Identify which cell holds the provided text, then report its [X, Y] central coordinate. 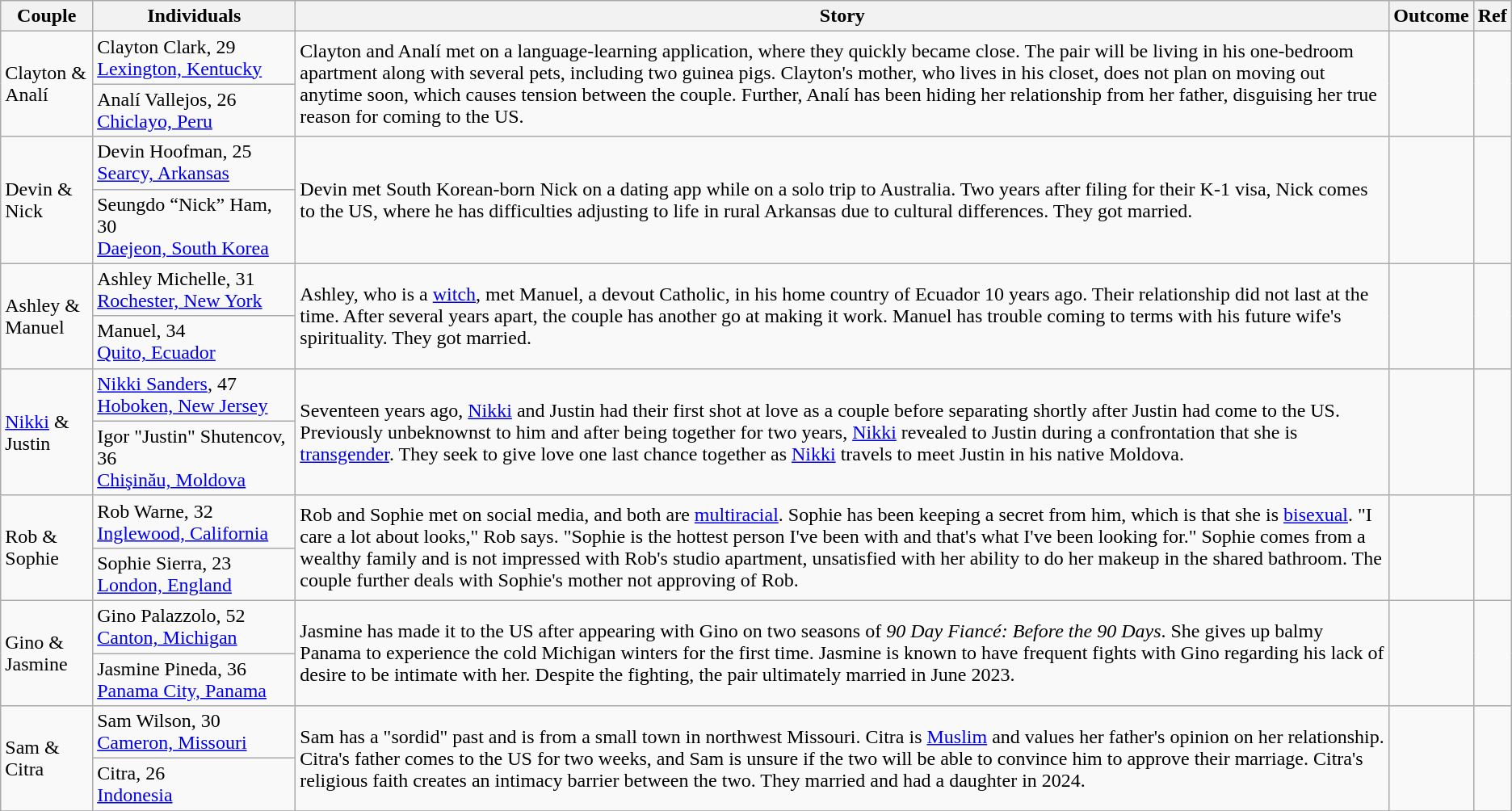
Ref [1493, 16]
Devin & Nick [47, 200]
Citra, 26Indonesia [194, 785]
Clayton Clark, 29Lexington, Kentucky [194, 58]
Rob & Sophie [47, 548]
Sophie Sierra, 23London, England [194, 574]
Story [842, 16]
Seungdo “Nick” Ham, 30Daejeon, South Korea [194, 226]
Clayton & Analí [47, 84]
Devin Hoofman, 25Searcy, Arkansas [194, 163]
Outcome [1431, 16]
Sam Wilson, 30Cameron, Missouri [194, 732]
Ashley & Manuel [47, 316]
Igor "Justin" Shutencov, 36Chişinău, Moldova [194, 458]
Nikki Sanders, 47Hoboken, New Jersey [194, 394]
Analí Vallejos, 26Chiclayo, Peru [194, 110]
Nikki & Justin [47, 431]
Sam & Citra [47, 758]
Couple [47, 16]
Gino Palazzolo, 52Canton, Michigan [194, 627]
Jasmine Pineda, 36Panama City, Panama [194, 679]
Individuals [194, 16]
Rob Warne, 32Inglewood, California [194, 522]
Gino & Jasmine [47, 653]
Manuel, 34Quito, Ecuador [194, 342]
Ashley Michelle, 31Rochester, New York [194, 289]
